For the text-containing cell, return its midpoint in (x, y) coordinate format. 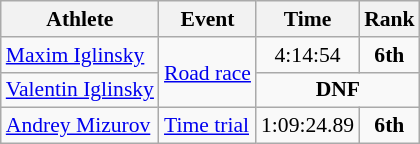
Valentin Iglinsky (80, 90)
Andrey Mizurov (80, 126)
Road race (208, 72)
DNF (338, 90)
Maxim Iglinsky (80, 55)
Time (308, 19)
4:14:54 (308, 55)
1:09:24.89 (308, 126)
Rank (390, 19)
Event (208, 19)
Time trial (208, 126)
Athlete (80, 19)
